Determine the [X, Y] coordinate at the center of the cell enclosing the given text.  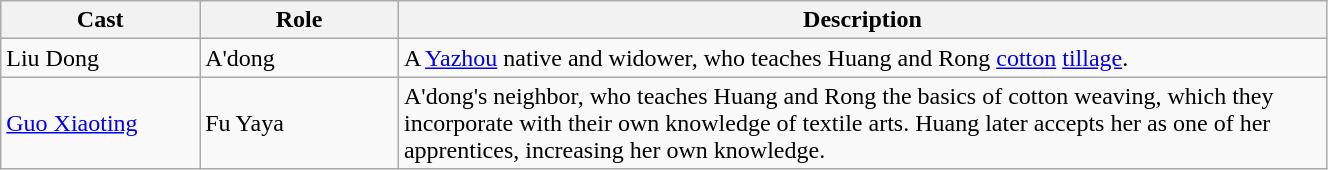
A'dong [300, 58]
Role [300, 20]
Description [862, 20]
A Yazhou native and widower, who teaches Huang and Rong cotton tillage. [862, 58]
Guo Xiaoting [100, 123]
Liu Dong [100, 58]
Fu Yaya [300, 123]
Cast [100, 20]
